Pinpoint the cell where the given text exists, returning its (X, Y) midpoint coordinate. 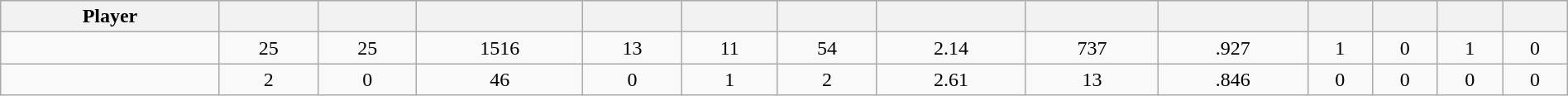
Player (110, 17)
2.61 (951, 79)
54 (827, 48)
11 (729, 48)
.846 (1234, 79)
737 (1092, 48)
46 (500, 79)
2.14 (951, 48)
1516 (500, 48)
.927 (1234, 48)
